Provide the (x, y) coordinate of the cell's center where the given text is located.  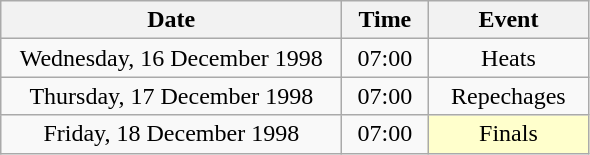
Repechages (508, 96)
Event (508, 20)
Date (172, 20)
Wednesday, 16 December 1998 (172, 58)
Time (385, 20)
Heats (508, 58)
Thursday, 17 December 1998 (172, 96)
Finals (508, 134)
Friday, 18 December 1998 (172, 134)
